Output the (x, y) coordinate of the center of the cell containing the given text.  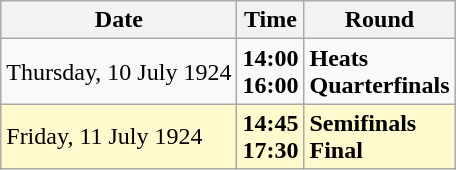
14:45 17:30 (270, 136)
Friday, 11 July 1924 (119, 136)
14:00 16:00 (270, 72)
Thursday, 10 July 1924 (119, 72)
Date (119, 20)
Semifinals Final (380, 136)
Time (270, 20)
Round (380, 20)
Heats Quarterfinals (380, 72)
